Pinpoint the cell where the given text exists, returning its (X, Y) midpoint coordinate. 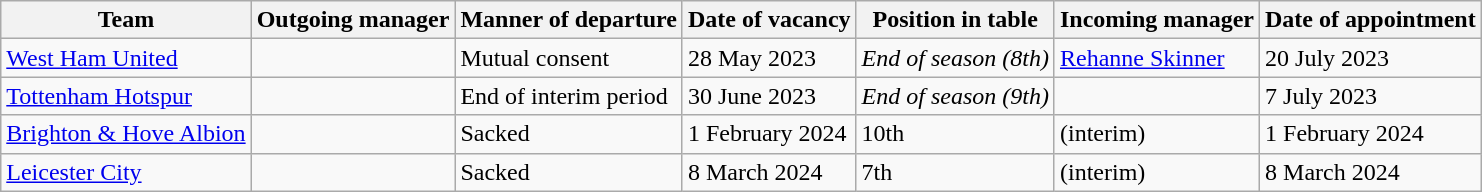
Team (126, 20)
End of season (9th) (955, 96)
7 July 2023 (1371, 96)
10th (955, 134)
Date of appointment (1371, 20)
West Ham United (126, 58)
Mutual consent (568, 58)
30 June 2023 (769, 96)
Leicester City (126, 172)
Date of vacancy (769, 20)
Position in table (955, 20)
Brighton & Hove Albion (126, 134)
Rehanne Skinner (1156, 58)
20 July 2023 (1371, 58)
Tottenham Hotspur (126, 96)
28 May 2023 (769, 58)
End of season (8th) (955, 58)
7th (955, 172)
Manner of departure (568, 20)
Outgoing manager (353, 20)
Incoming manager (1156, 20)
End of interim period (568, 96)
